Pinpoint the cell where the given text exists, returning its (X, Y) midpoint coordinate. 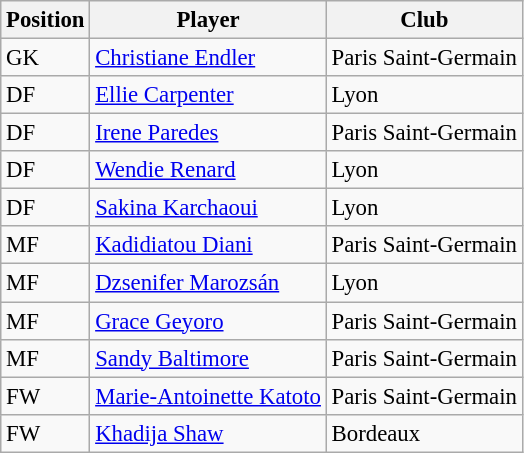
Khadija Shaw (208, 433)
Irene Paredes (208, 133)
Grace Geyoro (208, 321)
Club (424, 20)
Bordeaux (424, 433)
Marie-Antoinette Katoto (208, 396)
Christiane Endler (208, 58)
Player (208, 20)
Ellie Carpenter (208, 95)
Sakina Karchaoui (208, 208)
Wendie Renard (208, 170)
Sandy Baltimore (208, 358)
Dzsenifer Marozsán (208, 283)
Kadidiatou Diani (208, 245)
Position (46, 20)
GK (46, 58)
